Search for the cell housing the specified text and yield its (X, Y) center coordinate. 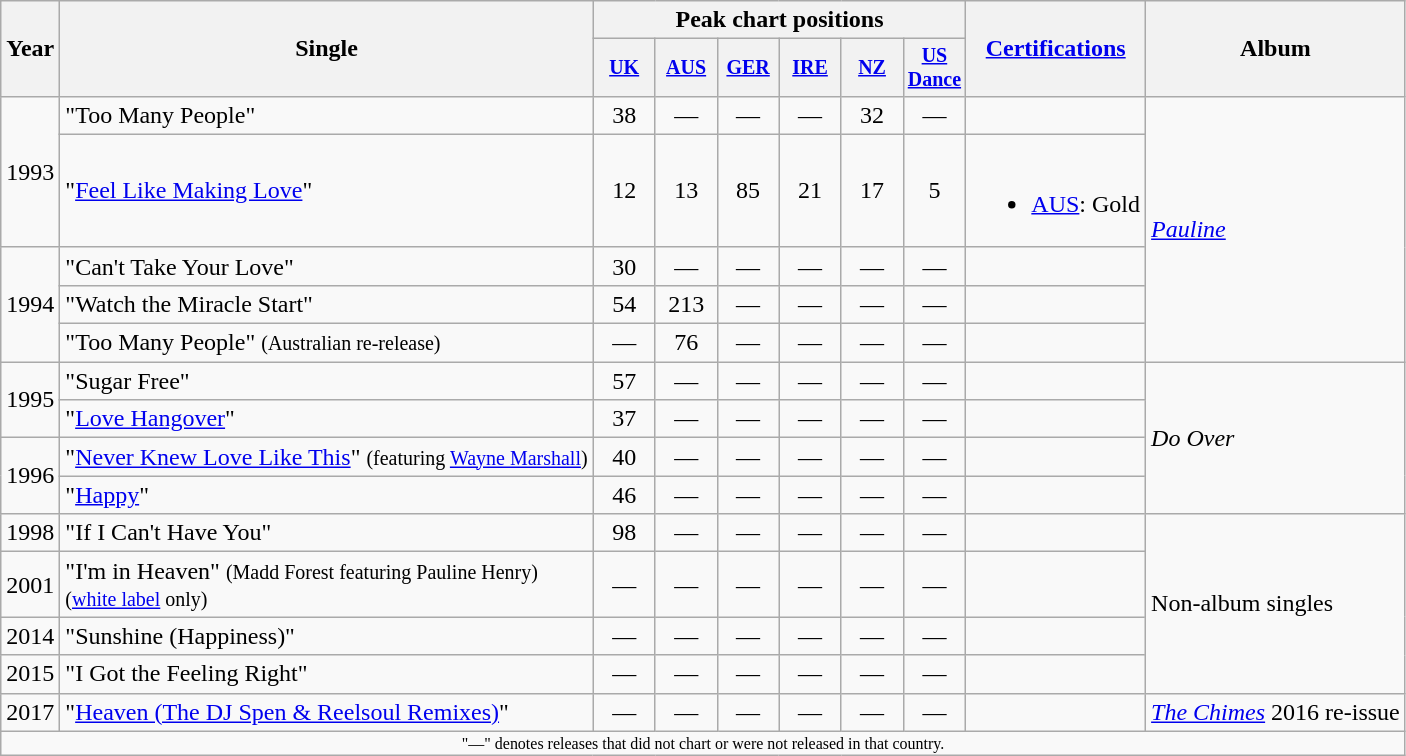
The Chimes 2016 re-issue (1276, 712)
1993 (30, 172)
30 (624, 266)
Single (326, 49)
"Can't Take Your Love" (326, 266)
"Too Many People" (326, 115)
5 (934, 190)
2015 (30, 674)
AUS: Gold (1056, 190)
1994 (30, 304)
21 (810, 190)
UK (624, 68)
Non-album singles (1276, 604)
37 (624, 419)
1995 (30, 400)
"Love Hangover" (326, 419)
"I Got the Feeling Right" (326, 674)
NZ (872, 68)
2017 (30, 712)
85 (748, 190)
Certifications (1056, 49)
"Sunshine (Happiness)" (326, 636)
38 (624, 115)
Year (30, 49)
1998 (30, 533)
76 (686, 343)
46 (624, 495)
1996 (30, 476)
"Heaven (The DJ Spen & Reelsoul Remixes)" (326, 712)
13 (686, 190)
USDance (934, 68)
"If I Can't Have You" (326, 533)
213 (686, 304)
"Sugar Free" (326, 381)
"Feel Like Making Love" (326, 190)
Pauline (1276, 228)
"Too Many People" (Australian re-release) (326, 343)
"Watch the Miracle Start" (326, 304)
IRE (810, 68)
Album (1276, 49)
32 (872, 115)
57 (624, 381)
Peak chart positions (780, 20)
54 (624, 304)
"—" denotes releases that did not chart or were not released in that country. (704, 743)
98 (624, 533)
"Never Knew Love Like This" (featuring Wayne Marshall) (326, 457)
12 (624, 190)
2014 (30, 636)
GER (748, 68)
Do Over (1276, 438)
"Happy" (326, 495)
2001 (30, 584)
"I'm in Heaven" (Madd Forest featuring Pauline Henry)(white label only) (326, 584)
40 (624, 457)
AUS (686, 68)
17 (872, 190)
